From the cell containing the given text, extract its center point as (X, Y) coordinate. 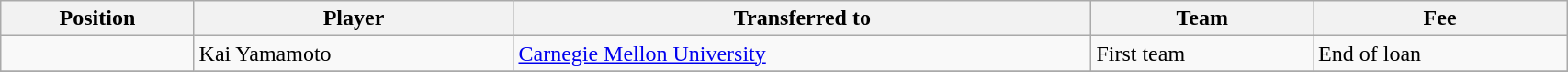
Carnegie Mellon University (803, 54)
Position (97, 18)
Fee (1440, 18)
Player (354, 18)
Transferred to (803, 18)
Kai Yamamoto (354, 54)
End of loan (1440, 54)
First team (1202, 54)
Team (1202, 18)
